Scan for the cell matching the given text and deliver its [x, y] coordinate at center. 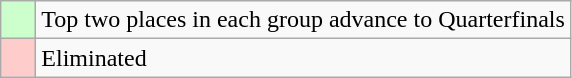
Eliminated [304, 58]
Top two places in each group advance to Quarterfinals [304, 20]
